Scan for the cell matching the given text and deliver its (X, Y) coordinate at center. 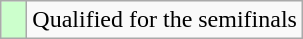
Qualified for the semifinals (165, 20)
